Scan for the cell matching the given text and deliver its [X, Y] coordinate at center. 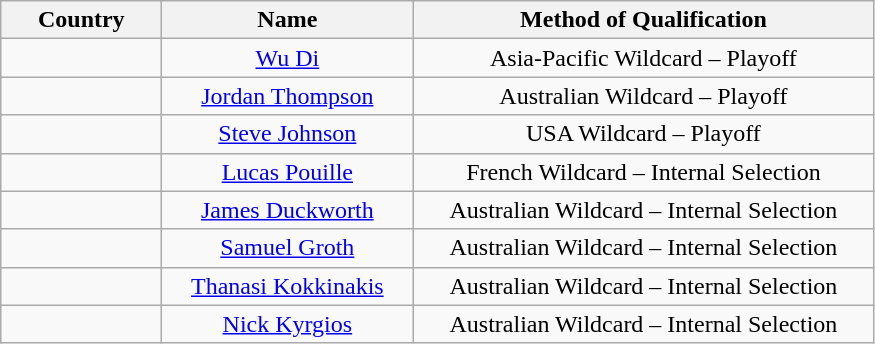
Name [288, 20]
Wu Di [288, 58]
Lucas Pouille [288, 172]
Nick Kyrgios [288, 324]
Method of Qualification [644, 20]
Country [82, 20]
USA Wildcard – Playoff [644, 134]
Thanasi Kokkinakis [288, 286]
Jordan Thompson [288, 96]
Australian Wildcard – Playoff [644, 96]
Samuel Groth [288, 248]
French Wildcard – Internal Selection [644, 172]
James Duckworth [288, 210]
Asia-Pacific Wildcard – Playoff [644, 58]
Steve Johnson [288, 134]
